Find where the given text appears and provide that cell's center as [x, y] coordinate. 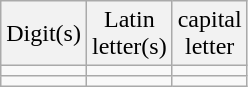
Digit(s) [44, 34]
capitalletter [210, 34]
Latinletter(s) [129, 34]
